Determine the (X, Y) coordinate at the center of the cell enclosing the given text.  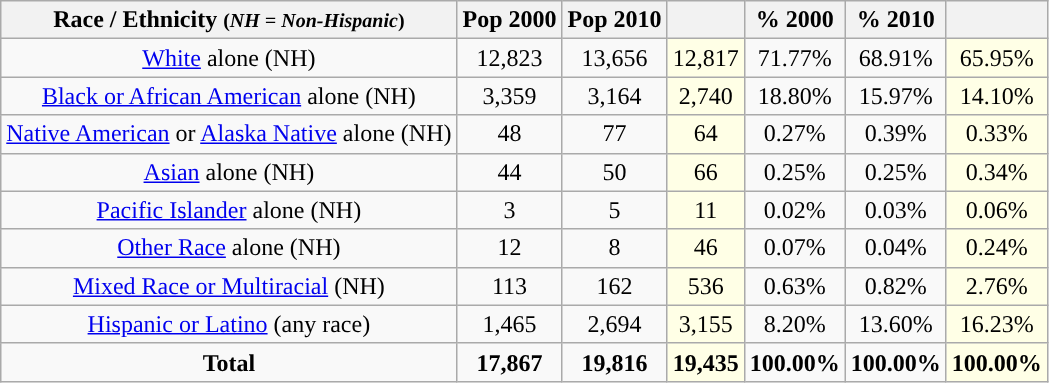
14.10% (996, 96)
Pop 2010 (614, 20)
68.91% (896, 58)
White alone (NH) (229, 58)
19,816 (614, 362)
48 (510, 134)
0.63% (794, 286)
66 (706, 172)
0.39% (896, 134)
Asian alone (NH) (229, 172)
17,867 (510, 362)
46 (706, 248)
0.04% (896, 248)
Pacific Islander alone (NH) (229, 210)
15.97% (896, 96)
0.34% (996, 172)
12 (510, 248)
2,740 (706, 96)
0.06% (996, 210)
Black or African American alone (NH) (229, 96)
Native American or Alaska Native alone (NH) (229, 134)
113 (510, 286)
12,817 (706, 58)
0.33% (996, 134)
11 (706, 210)
8 (614, 248)
3,155 (706, 324)
64 (706, 134)
5 (614, 210)
Mixed Race or Multiracial (NH) (229, 286)
0.27% (794, 134)
77 (614, 134)
16.23% (996, 324)
Hispanic or Latino (any race) (229, 324)
19,435 (706, 362)
Total (229, 362)
3,359 (510, 96)
0.07% (794, 248)
2,694 (614, 324)
0.02% (794, 210)
Race / Ethnicity (NH = Non-Hispanic) (229, 20)
12,823 (510, 58)
0.03% (896, 210)
13,656 (614, 58)
0.24% (996, 248)
71.77% (794, 58)
65.95% (996, 58)
18.80% (794, 96)
8.20% (794, 324)
1,465 (510, 324)
2.76% (996, 286)
536 (706, 286)
Pop 2000 (510, 20)
% 2010 (896, 20)
162 (614, 286)
3 (510, 210)
Other Race alone (NH) (229, 248)
50 (614, 172)
3,164 (614, 96)
0.82% (896, 286)
44 (510, 172)
13.60% (896, 324)
% 2000 (794, 20)
